Output the (x, y) coordinate of the center of the cell containing the given text.  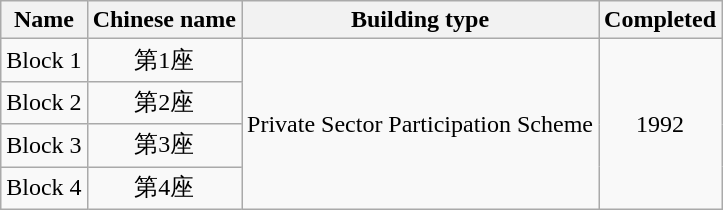
Block 4 (44, 188)
第4座 (164, 188)
Building type (420, 20)
Name (44, 20)
Completed (660, 20)
第3座 (164, 146)
1992 (660, 124)
第2座 (164, 102)
Block 2 (44, 102)
Block 3 (44, 146)
Chinese name (164, 20)
Private Sector Participation Scheme (420, 124)
Block 1 (44, 60)
第1座 (164, 60)
